Determine the (x, y) coordinate at the center of the cell enclosing the given text.  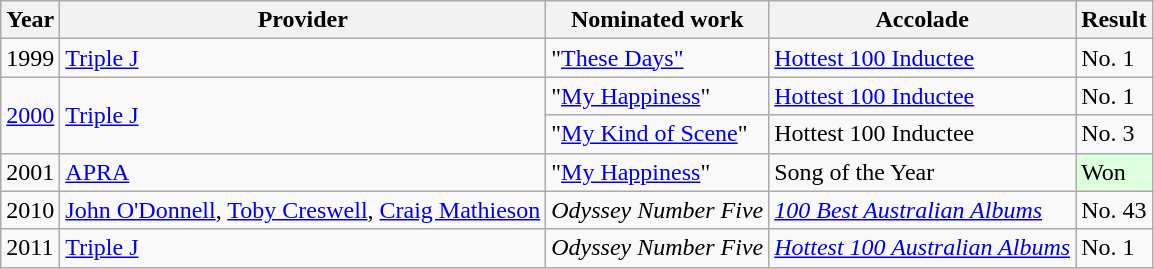
Song of the Year (922, 172)
2010 (30, 210)
2011 (30, 248)
Year (30, 20)
Won (1114, 172)
APRA (303, 172)
Hottest 100 Australian Albums (922, 248)
Nominated work (658, 20)
100 Best Australian Albums (922, 210)
Accolade (922, 20)
2001 (30, 172)
Result (1114, 20)
John O'Donnell, Toby Creswell, Craig Mathieson (303, 210)
No. 3 (1114, 134)
Provider (303, 20)
No. 43 (1114, 210)
1999 (30, 58)
2000 (30, 115)
"These Days" (658, 58)
"My Kind of Scene" (658, 134)
